Pinpoint the cell where the given text exists, returning its [x, y] midpoint coordinate. 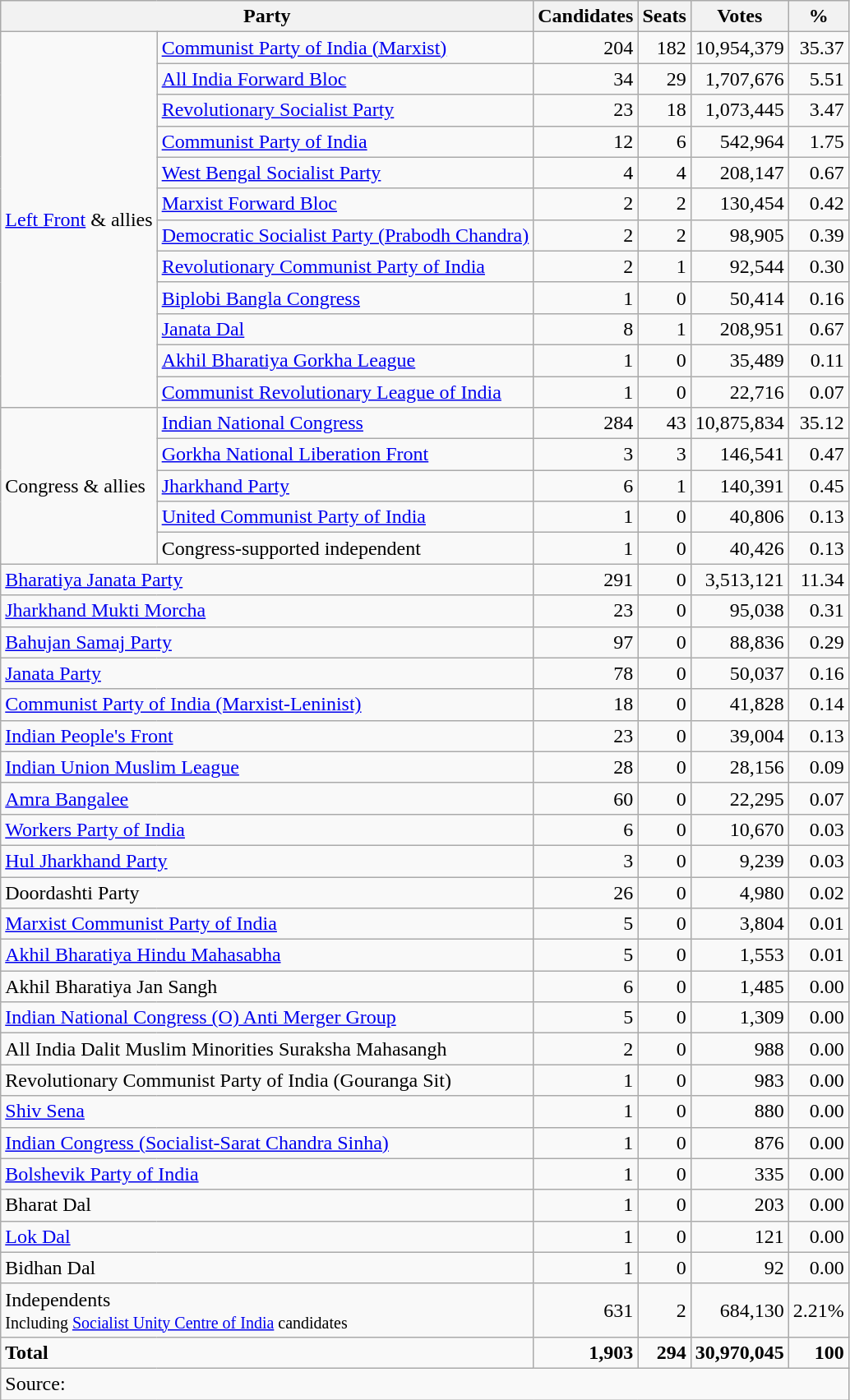
0.11 [819, 360]
43 [664, 423]
988 [740, 1049]
Congress-supported independent [345, 548]
Hul Jharkhand Party [267, 861]
121 [740, 1236]
All India Dalit Muslim Minorities Suraksha Mahasangh [267, 1049]
182 [664, 48]
88,836 [740, 642]
1,903 [585, 1352]
130,454 [740, 204]
29 [664, 79]
0.47 [819, 455]
Party [267, 16]
26 [585, 892]
50,037 [740, 673]
28 [585, 767]
Congress & allies [79, 486]
35,489 [740, 360]
Akhil Bharatiya Gorkha League [345, 360]
542,964 [740, 141]
Indian Union Muslim League [267, 767]
204 [585, 48]
1,707,676 [740, 79]
34 [585, 79]
35.37 [819, 48]
Indian People's Front [267, 736]
0.31 [819, 611]
Workers Party of India [267, 829]
9,239 [740, 861]
Communist Party of India (Marxist-Leninist) [267, 705]
Revolutionary Socialist Party [345, 110]
Democratic Socialist Party (Prabodh Chandra) [345, 235]
3,513,121 [740, 580]
12 [585, 141]
0.02 [819, 892]
Source: [425, 1384]
Janata Party [267, 673]
Votes [740, 16]
0.09 [819, 767]
50,414 [740, 298]
28,156 [740, 767]
Jharkhand Mukti Morcha [267, 611]
1.75 [819, 141]
2.21% [819, 1310]
Bidhan Dal [267, 1268]
Bharat Dal [267, 1205]
% [819, 16]
Indian National Congress [345, 423]
Lok Dal [267, 1236]
0.30 [819, 266]
1,485 [740, 986]
Bahujan Samaj Party [267, 642]
880 [740, 1111]
40,426 [740, 548]
Jharkhand Party [345, 486]
Indian National Congress (O) Anti Merger Group [267, 1018]
140,391 [740, 486]
0.29 [819, 642]
22,716 [740, 392]
203 [740, 1205]
United Communist Party of India [345, 517]
West Bengal Socialist Party [345, 173]
100 [819, 1352]
Candidates [585, 16]
1,309 [740, 1018]
Gorkha National Liberation Front [345, 455]
41,828 [740, 705]
208,147 [740, 173]
294 [664, 1352]
1,553 [740, 955]
30,970,045 [740, 1352]
78 [585, 673]
3,804 [740, 924]
Marxist Forward Bloc [345, 204]
Bharatiya Janata Party [267, 580]
208,951 [740, 329]
5.51 [819, 79]
4,980 [740, 892]
3.47 [819, 110]
Shiv Sena [267, 1111]
0.14 [819, 705]
983 [740, 1080]
35.12 [819, 423]
335 [740, 1174]
Bolshevik Party of India [267, 1174]
60 [585, 798]
Akhil Bharatiya Jan Sangh [267, 986]
Doordashti Party [267, 892]
Janata Dal [345, 329]
22,295 [740, 798]
876 [740, 1143]
39,004 [740, 736]
Revolutionary Communist Party of India (Gouranga Sit) [267, 1080]
Total [267, 1352]
Amra Bangalee [267, 798]
Biplobi Bangla Congress [345, 298]
291 [585, 580]
Indian Congress (Socialist-Sarat Chandra Sinha) [267, 1143]
Communist Revolutionary League of India [345, 392]
Akhil Bharatiya Hindu Mahasabha [267, 955]
97 [585, 642]
Marxist Communist Party of India [267, 924]
92 [740, 1268]
284 [585, 423]
Communist Party of India [345, 141]
8 [585, 329]
40,806 [740, 517]
10,875,834 [740, 423]
Seats [664, 16]
11.34 [819, 580]
0.39 [819, 235]
0.42 [819, 204]
95,038 [740, 611]
684,130 [740, 1310]
Communist Party of India (Marxist) [345, 48]
IndependentsIncluding Socialist Unity Centre of India candidates [267, 1310]
0.45 [819, 486]
1,073,445 [740, 110]
10,670 [740, 829]
98,905 [740, 235]
Revolutionary Communist Party of India [345, 266]
631 [585, 1310]
146,541 [740, 455]
Left Front & allies [79, 220]
92,544 [740, 266]
All India Forward Bloc [345, 79]
10,954,379 [740, 48]
